Extract the (x, y) coordinate from the center of the cell holding the provided text.  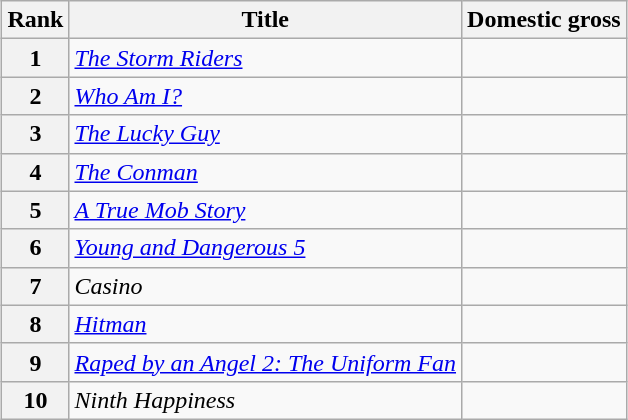
A True Mob Story (266, 210)
7 (36, 286)
9 (36, 362)
1 (36, 58)
8 (36, 324)
Domestic gross (544, 20)
Ninth Happiness (266, 400)
Raped by an Angel 2: The Uniform Fan (266, 362)
3 (36, 134)
Title (266, 20)
The Storm Riders (266, 58)
Who Am I? (266, 96)
Rank (36, 20)
The Conman (266, 172)
6 (36, 248)
2 (36, 96)
The Lucky Guy (266, 134)
Hitman (266, 324)
5 (36, 210)
4 (36, 172)
10 (36, 400)
Young and Dangerous 5 (266, 248)
Casino (266, 286)
